Determine the (x, y) coordinate at the center of the cell enclosing the given text.  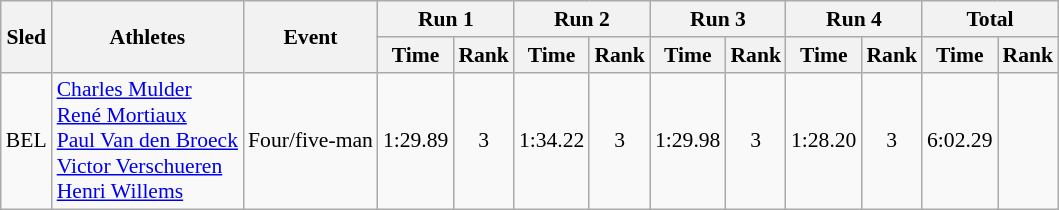
Event (310, 36)
Run 3 (718, 19)
Charles MulderRené MortiauxPaul Van den BroeckVictor VerschuerenHenri Willems (148, 141)
Run 1 (446, 19)
Sled (26, 36)
1:29.89 (416, 141)
Run 4 (854, 19)
6:02.29 (960, 141)
Athletes (148, 36)
1:28.20 (824, 141)
Run 2 (582, 19)
BEL (26, 141)
Total (990, 19)
1:29.98 (688, 141)
1:34.22 (552, 141)
Four/five-man (310, 141)
